Return [x, y] of the center of cell containing provided text 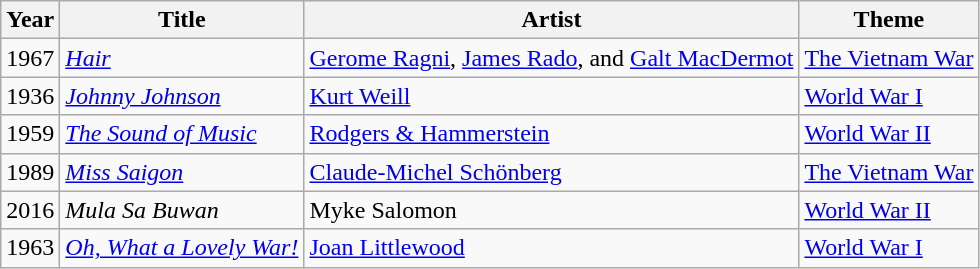
Myke Salomon [552, 210]
The Sound of Music [182, 134]
1967 [30, 58]
Theme [889, 20]
Kurt Weill [552, 96]
Johnny Johnson [182, 96]
Claude-Michel Schönberg [552, 172]
1963 [30, 248]
Oh, What a Lovely War! [182, 248]
Rodgers & Hammerstein [552, 134]
1959 [30, 134]
1989 [30, 172]
Joan Littlewood [552, 248]
Hair [182, 58]
Miss Saigon [182, 172]
1936 [30, 96]
Title [182, 20]
Mula Sa Buwan [182, 210]
Gerome Ragni, James Rado, and Galt MacDermot [552, 58]
Artist [552, 20]
2016 [30, 210]
Year [30, 20]
